Determine the (X, Y) coordinate at the center of the cell enclosing the given text.  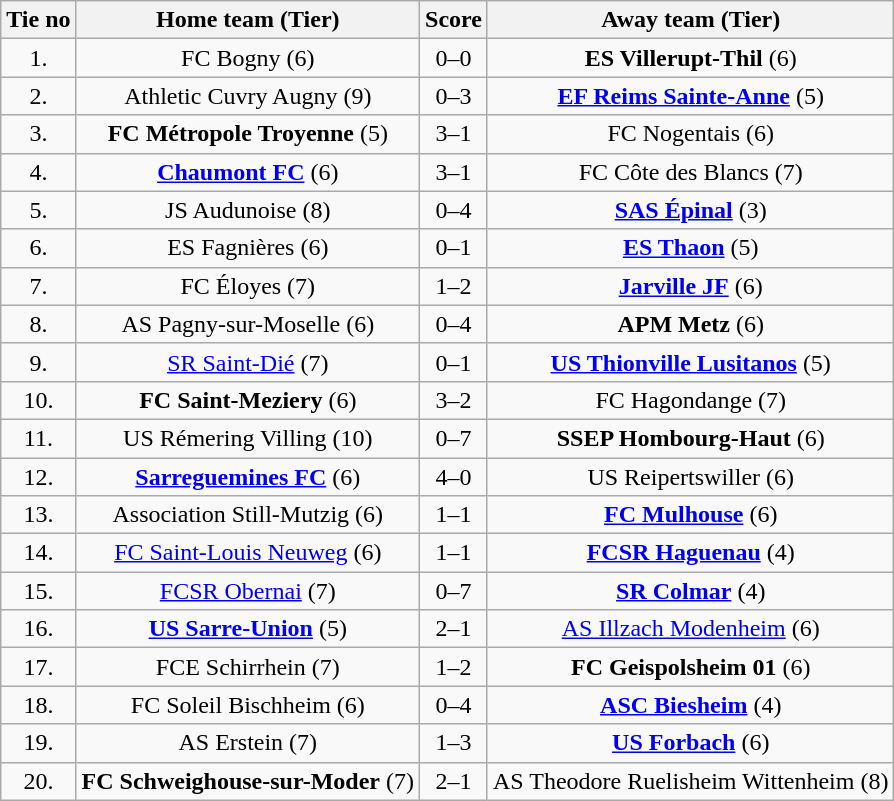
US Rémering Villing (10) (248, 438)
US Sarre-Union (5) (248, 629)
AS Pagny-sur-Moselle (6) (248, 324)
ASC Biesheim (4) (690, 705)
6. (38, 248)
US Forbach (6) (690, 743)
AS Illzach Modenheim (6) (690, 629)
13. (38, 515)
0–3 (454, 96)
2. (38, 96)
Jarville JF (6) (690, 286)
FC Soleil Bischheim (6) (248, 705)
ES Fagnières (6) (248, 248)
US Thionville Lusitanos (5) (690, 362)
ES Villerupt-Thil (6) (690, 58)
20. (38, 781)
JS Audunoise (8) (248, 210)
FC Saint-Meziery (6) (248, 400)
FC Éloyes (7) (248, 286)
FCE Schirrhein (7) (248, 667)
11. (38, 438)
4. (38, 172)
12. (38, 477)
US Reipertswiller (6) (690, 477)
0–0 (454, 58)
FC Bogny (6) (248, 58)
FC Métropole Troyenne (5) (248, 134)
FCSR Haguenau (4) (690, 553)
FC Saint-Louis Neuweg (6) (248, 553)
4–0 (454, 477)
APM Metz (6) (690, 324)
14. (38, 553)
ES Thaon (5) (690, 248)
3. (38, 134)
Chaumont FC (6) (248, 172)
FC Geispolsheim 01 (6) (690, 667)
17. (38, 667)
FC Hagondange (7) (690, 400)
AS Theodore Ruelisheim Wittenheim (8) (690, 781)
SR Saint-Dié (7) (248, 362)
Away team (Tier) (690, 20)
SR Colmar (4) (690, 591)
FC Nogentais (6) (690, 134)
Association Still-Mutzig (6) (248, 515)
FC Mulhouse (6) (690, 515)
SAS Épinal (3) (690, 210)
Score (454, 20)
9. (38, 362)
19. (38, 743)
1–3 (454, 743)
Sarreguemines FC (6) (248, 477)
Athletic Cuvry Augny (9) (248, 96)
Tie no (38, 20)
1. (38, 58)
3–2 (454, 400)
10. (38, 400)
AS Erstein (7) (248, 743)
18. (38, 705)
5. (38, 210)
SSEP Hombourg-Haut (6) (690, 438)
FC Schweighouse-sur-Moder (7) (248, 781)
16. (38, 629)
FCSR Obernai (7) (248, 591)
15. (38, 591)
EF Reims Sainte-Anne (5) (690, 96)
Home team (Tier) (248, 20)
7. (38, 286)
FC Côte des Blancs (7) (690, 172)
8. (38, 324)
